Return [X, Y] of the center of cell containing provided text 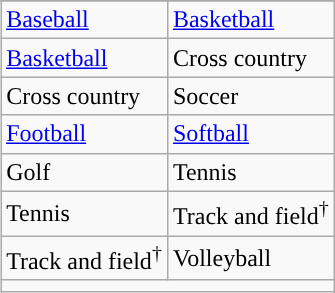
Baseball [84, 20]
Football [84, 134]
Soccer [250, 96]
Softball [250, 134]
Golf [84, 172]
Volleyball [250, 258]
